Capture the cell that displays the provided text and extract its (X, Y) central coordinate. 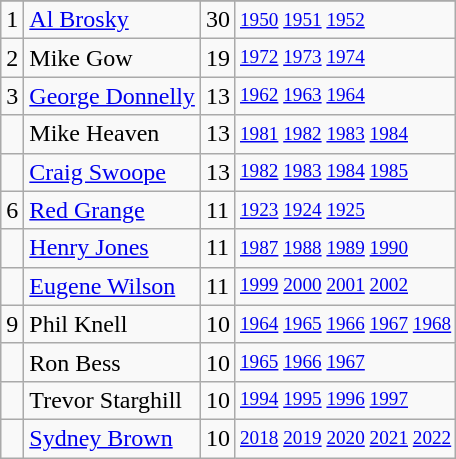
Ron Bess (112, 362)
Mike Heaven (112, 134)
3 (12, 96)
1965 1966 1967 (345, 362)
2 (12, 58)
1987 1988 1989 1990 (345, 248)
Mike Gow (112, 58)
1962 1963 1964 (345, 96)
30 (218, 20)
Phil Knell (112, 324)
19 (218, 58)
1 (12, 20)
Craig Swoope (112, 172)
Sydney Brown (112, 438)
1994 1995 1996 1997 (345, 400)
Trevor Starghill (112, 400)
1964 1965 1966 1967 1968 (345, 324)
1982 1983 1984 1985 (345, 172)
George Donnelly (112, 96)
1999 2000 2001 2002 (345, 286)
1923 1924 1925 (345, 210)
9 (12, 324)
1950 1951 1952 (345, 20)
Henry Jones (112, 248)
1972 1973 1974 (345, 58)
2018 2019 2020 2021 2022 (345, 438)
6 (12, 210)
Al Brosky (112, 20)
1981 1982 1983 1984 (345, 134)
Red Grange (112, 210)
Eugene Wilson (112, 286)
